Output the (x, y) coordinate of the center of the cell containing the given text.  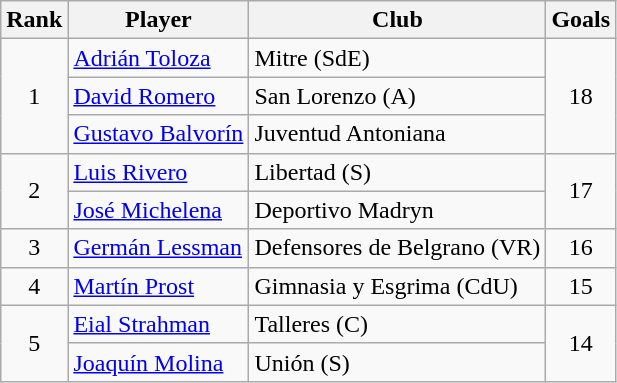
Juventud Antoniana (398, 134)
2 (34, 191)
Mitre (SdE) (398, 58)
Rank (34, 20)
Goals (581, 20)
Gustavo Balvorín (158, 134)
Germán Lessman (158, 248)
Unión (S) (398, 362)
Defensores de Belgrano (VR) (398, 248)
17 (581, 191)
Gimnasia y Esgrima (CdU) (398, 286)
San Lorenzo (A) (398, 96)
Eial Strahman (158, 324)
Martín Prost (158, 286)
Deportivo Madryn (398, 210)
Luis Rivero (158, 172)
14 (581, 343)
3 (34, 248)
5 (34, 343)
Adrián Toloza (158, 58)
16 (581, 248)
4 (34, 286)
15 (581, 286)
José Michelena (158, 210)
Player (158, 20)
Talleres (C) (398, 324)
Libertad (S) (398, 172)
David Romero (158, 96)
1 (34, 96)
Joaquín Molina (158, 362)
18 (581, 96)
Club (398, 20)
